From the cell containing the given text, extract its center point as (X, Y) coordinate. 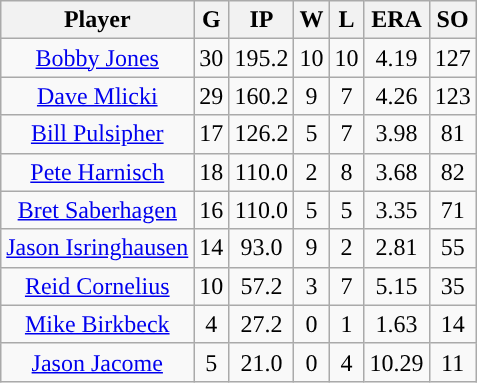
126.2 (262, 134)
35 (452, 286)
Bobby Jones (98, 58)
4.19 (396, 58)
3.68 (396, 172)
27.2 (262, 324)
29 (212, 96)
1.63 (396, 324)
30 (212, 58)
71 (452, 210)
SO (452, 20)
5.15 (396, 286)
55 (452, 248)
21.0 (262, 362)
10.29 (396, 362)
127 (452, 58)
82 (452, 172)
Bret Saberhagen (98, 210)
3 (312, 286)
Mike Birkbeck (98, 324)
160.2 (262, 96)
1 (346, 324)
18 (212, 172)
ERA (396, 20)
81 (452, 134)
3.98 (396, 134)
G (212, 20)
4.26 (396, 96)
Reid Cornelius (98, 286)
IP (262, 20)
11 (452, 362)
16 (212, 210)
123 (452, 96)
L (346, 20)
Jason Isringhausen (98, 248)
W (312, 20)
57.2 (262, 286)
Dave Mlicki (98, 96)
93.0 (262, 248)
17 (212, 134)
Player (98, 20)
3.35 (396, 210)
195.2 (262, 58)
Jason Jacome (98, 362)
Bill Pulsipher (98, 134)
Pete Harnisch (98, 172)
2.81 (396, 248)
8 (346, 172)
